Scan for the cell matching the given text and deliver its [x, y] coordinate at center. 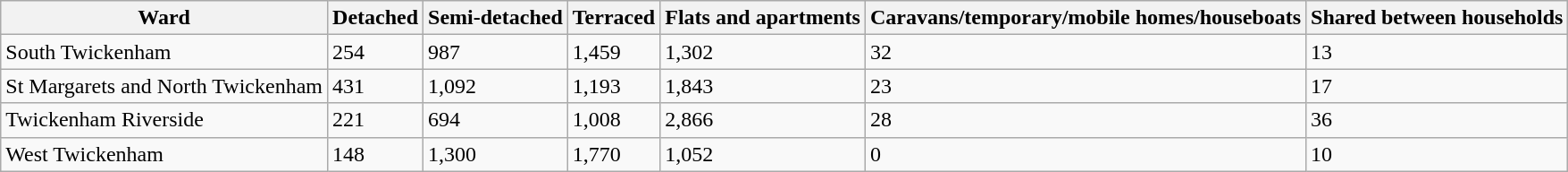
Caravans/temporary/mobile homes/houseboats [1085, 18]
23 [1085, 86]
431 [375, 86]
1,092 [496, 86]
South Twickenham [164, 52]
221 [375, 120]
West Twickenham [164, 154]
1,459 [613, 52]
10 [1437, 154]
Detached [375, 18]
987 [496, 52]
1,770 [613, 154]
28 [1085, 120]
694 [496, 120]
1,302 [763, 52]
0 [1085, 154]
Ward [164, 18]
17 [1437, 86]
1,008 [613, 120]
Terraced [613, 18]
32 [1085, 52]
Shared between households [1437, 18]
254 [375, 52]
Semi-detached [496, 18]
36 [1437, 120]
148 [375, 154]
1,052 [763, 154]
Flats and apartments [763, 18]
13 [1437, 52]
Twickenham Riverside [164, 120]
1,300 [496, 154]
2,866 [763, 120]
St Margarets and North Twickenham [164, 86]
1,843 [763, 86]
1,193 [613, 86]
